Output the [x, y] coordinate of the center of the cell containing the given text.  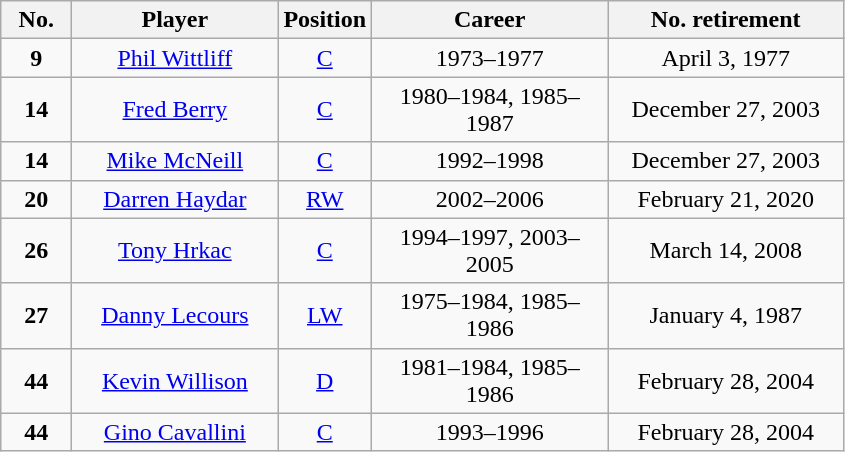
9 [36, 58]
February 21, 2020 [726, 199]
Kevin Willison [175, 380]
April 3, 1977 [726, 58]
27 [36, 316]
RW [325, 199]
No. retirement [726, 20]
20 [36, 199]
Mike McNeill [175, 161]
Danny Lecours [175, 316]
Gino Cavallini [175, 432]
Player [175, 20]
1993–1996 [490, 432]
1981–1984, 1985–1986 [490, 380]
1992–1998 [490, 161]
Darren Haydar [175, 199]
Position [325, 20]
Career [490, 20]
26 [36, 250]
LW [325, 316]
Phil Wittliff [175, 58]
January 4, 1987 [726, 316]
D [325, 380]
March 14, 2008 [726, 250]
2002–2006 [490, 199]
No. [36, 20]
1994–1997, 2003–2005 [490, 250]
1980–1984, 1985–1987 [490, 110]
Tony Hrkac [175, 250]
1973–1977 [490, 58]
1975–1984, 1985–1986 [490, 316]
Fred Berry [175, 110]
